Detect which cell encompasses the target text, then output its [X, Y] center coordinate. 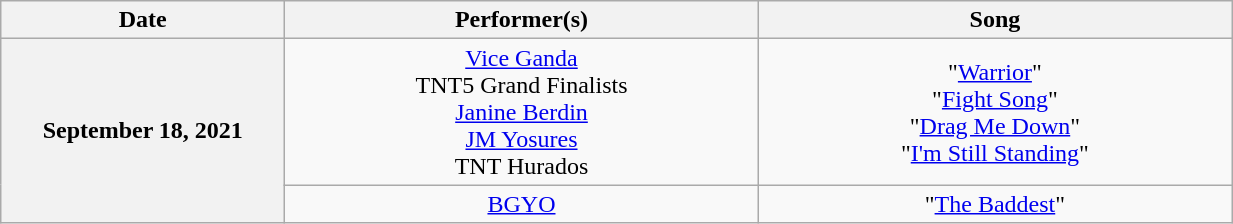
"Warrior""Fight Song""Drag Me Down""I'm Still Standing" [994, 112]
September 18, 2021 [143, 131]
Performer(s) [522, 20]
Song [994, 20]
BGYO [522, 204]
"The Baddest" [994, 204]
Vice GandaTNT5 Grand FinalistsJanine BerdinJM YosuresTNT Hurados [522, 112]
Date [143, 20]
